Return the (X, Y) coordinate for the center point of the cell that contains the specified text.  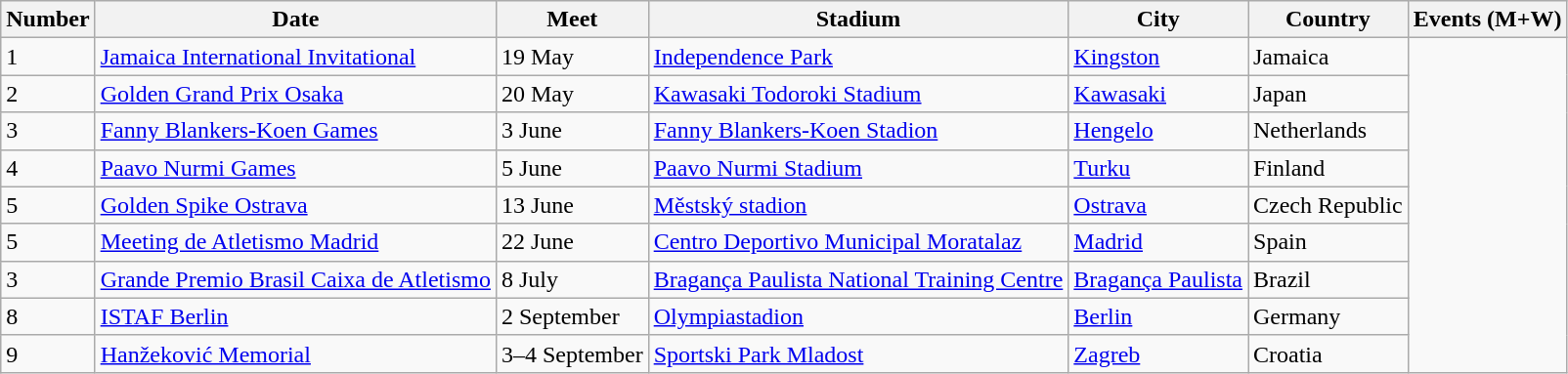
Berlin (1158, 316)
Kawasaki (1158, 94)
9 (48, 353)
Stadium (858, 20)
20 May (572, 94)
Fanny Blankers-Koen Stadion (858, 131)
Jamaica (1328, 57)
Ostrava (1158, 205)
Centro Deportivo Municipal Moratalaz (858, 242)
Date (295, 20)
3 June (572, 131)
Meet (572, 20)
Zagreb (1158, 353)
22 June (572, 242)
Olympiastadion (858, 316)
City (1158, 20)
Městský stadion (858, 205)
5 June (572, 168)
Turku (1158, 168)
Paavo Nurmi Games (295, 168)
Golden Grand Prix Osaka (295, 94)
2 (48, 94)
Germany (1328, 316)
Spain (1328, 242)
Finland (1328, 168)
Events (M+W) (1488, 20)
Japan (1328, 94)
19 May (572, 57)
3–4 September (572, 353)
Jamaica International Invitational (295, 57)
Hanžeković Memorial (295, 353)
13 June (572, 205)
Bragança Paulista (1158, 279)
2 September (572, 316)
Independence Park (858, 57)
4 (48, 168)
Grande Premio Brasil Caixa de Atletismo (295, 279)
Sportski Park Mladost (858, 353)
Croatia (1328, 353)
1 (48, 57)
Paavo Nurmi Stadium (858, 168)
ISTAF Berlin (295, 316)
Bragança Paulista National Training Centre (858, 279)
Kawasaki Todoroki Stadium (858, 94)
8 (48, 316)
Meeting de Atletismo Madrid (295, 242)
Czech Republic (1328, 205)
Hengelo (1158, 131)
Number (48, 20)
8 July (572, 279)
Fanny Blankers-Koen Games (295, 131)
Country (1328, 20)
Netherlands (1328, 131)
Madrid (1158, 242)
Brazil (1328, 279)
Kingston (1158, 57)
Golden Spike Ostrava (295, 205)
